Return the (X, Y) coordinate for the center point of the cell that contains the specified text.  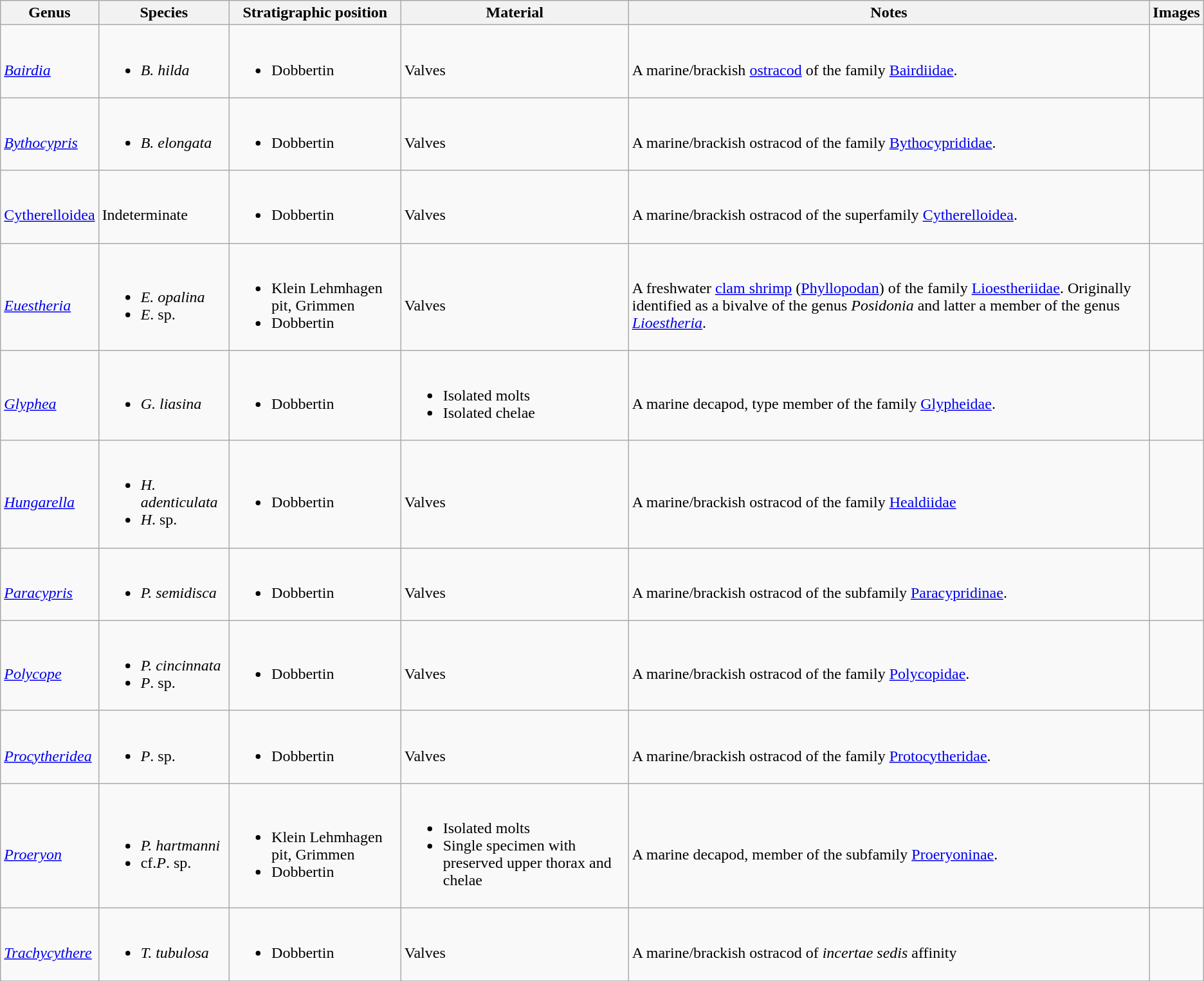
A marine decapod, member of the subfamily Proeryoninae. (889, 845)
A marine/brackish ostracod of the family Polycopidae. (889, 665)
A marine/brackish ostracod of the family Protocytheridae. (889, 747)
T. tubulosa (163, 944)
Paracypris (50, 584)
P. hartmannicf.P. sp. (163, 845)
Stratigraphic position (315, 13)
Isolated moltsIsolated chelae (515, 395)
B. hilda (163, 62)
A marine/brackish ostracod of incertae sedis affinity (889, 944)
Material (515, 13)
Euestheria (50, 297)
Hungarella (50, 494)
Bairdia (50, 62)
A marine/brackish ostracod of the subfamily Paracypridinae. (889, 584)
P. semidisca (163, 584)
Polycope (50, 665)
Proeryon (50, 845)
P. sp. (163, 747)
Trachycythere (50, 944)
Notes (889, 13)
A marine/brackish ostracod of the family Bairdiidae. (889, 62)
P. cincinnataP. sp. (163, 665)
Indeterminate (163, 207)
Glyphea (50, 395)
E. opalinaE. sp. (163, 297)
Images (1176, 13)
A marine/brackish ostracod of the family Healdiidae (889, 494)
Genus (50, 13)
Species (163, 13)
A marine decapod, type member of the family Glypheidae. (889, 395)
Procytheridea (50, 747)
A marine/brackish ostracod of the family Bythocyprididae. (889, 134)
Cytherelloidea (50, 207)
G. liasina (163, 395)
Bythocypris (50, 134)
Isolated moltsSingle specimen with preserved upper thorax and chelae (515, 845)
H. adenticulataH. sp. (163, 494)
A marine/brackish ostracod of the superfamily Cytherelloidea. (889, 207)
B. elongata (163, 134)
